Extract the (X, Y) coordinate from the center of the cell holding the provided text.  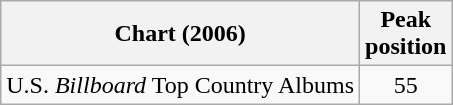
Chart (2006) (180, 34)
U.S. Billboard Top Country Albums (180, 85)
Peakposition (406, 34)
55 (406, 85)
